From the cell containing the given text, extract its center point as (X, Y) coordinate. 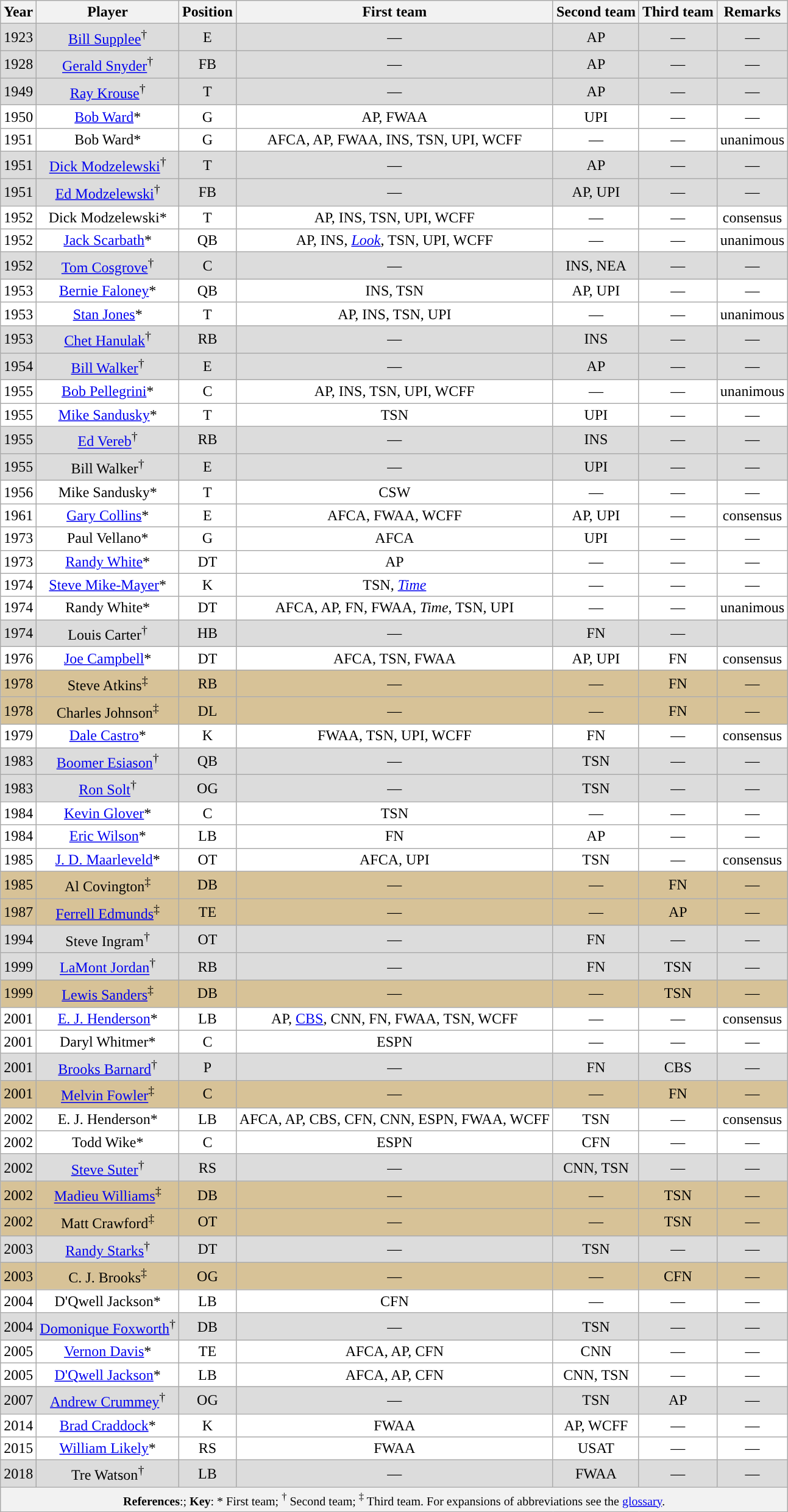
Madieu Williams‡ (108, 1195)
Matt Crawford‡ (108, 1222)
Bernie Faloney* (108, 291)
AFCA, TSN, FWAA (394, 659)
Charles Johnson‡ (108, 710)
CSW (394, 492)
Boomer Esiason† (108, 761)
Steve Ingram† (108, 939)
Year (18, 12)
Daryl Whitmer* (108, 1042)
Bob Pellegrini* (108, 392)
1949 (18, 91)
2015 (18, 1449)
HB (208, 634)
AP, FWAA (394, 116)
Tom Cosgrove† (108, 266)
First team (394, 12)
Jack Scarbath* (108, 241)
References:; Key: * First team; † Second team; ‡ Third team. For expansions of abbreviations see the glossary. (394, 1499)
Ron Solt† (108, 788)
Dale Castro* (108, 736)
Stan Jones* (108, 314)
1976 (18, 659)
J. D. Maarleveld* (108, 860)
Vernon Davis* (108, 1352)
1994 (18, 939)
2014 (18, 1425)
Ray Krouse† (108, 91)
LaMont Jordan† (108, 966)
Ferrell Edmunds‡ (108, 913)
1928 (18, 65)
1954 (18, 367)
1923 (18, 38)
Remarks (752, 12)
AP, INS, Look, TSN, UPI, WCFF (394, 241)
Ed Modzelewski† (108, 193)
Melvin Fowler‡ (108, 1094)
1987 (18, 913)
AP, INS, TSN, UPI (394, 314)
Paul Vellano* (108, 539)
1979 (18, 736)
USAT (596, 1449)
1956 (18, 492)
Position (208, 12)
Tre Watson† (108, 1474)
Dick Modzelewski* (108, 217)
FWAA, TSN, UPI, WCFF (394, 736)
CBS (678, 1067)
Ed Vereb† (108, 440)
AFCA, UPI (394, 860)
INS, TSN (394, 291)
William Likely* (108, 1449)
Eric Wilson* (108, 836)
Steve Suter† (108, 1167)
Louis Carter† (108, 634)
Kevin Glover* (108, 813)
Al Covington‡ (108, 885)
Andrew Crummey† (108, 1400)
TSN, Time (394, 585)
INS, NEA (596, 266)
Brad Craddock* (108, 1425)
C. J. Brooks‡ (108, 1277)
2007 (18, 1400)
AFCA (394, 539)
Bill Supplee† (108, 38)
Lewis Sanders‡ (108, 994)
Joe Campbell* (108, 659)
Domonique Foxworth† (108, 1327)
AFCA, FWAA, WCFF (394, 515)
Third team (678, 12)
CNN (596, 1352)
Randy Starks† (108, 1249)
2018 (18, 1474)
AP, CBS, CNN, FN, FWAA, TSN, WCFF (394, 1019)
Steve Atkins‡ (108, 684)
AFCA, AP, FN, FWAA, Time, TSN, UPI (394, 608)
Todd Wike* (108, 1142)
AP, WCFF (596, 1425)
AFCA, AP, FWAA, INS, TSN, UPI, WCFF (394, 140)
Chet Hanulak† (108, 340)
Dick Modzelewski† (108, 166)
Brooks Barnard† (108, 1067)
Steve Mike-Mayer* (108, 585)
P (208, 1067)
DL (208, 710)
Gary Collins* (108, 515)
Player (108, 12)
1961 (18, 515)
AFCA, AP, CBS, CFN, CNN, ESPN, FWAA, WCFF (394, 1119)
1950 (18, 116)
Second team (596, 12)
Gerald Snyder† (108, 65)
